Locate the cell with the specified text and output its (x, y) center coordinate. 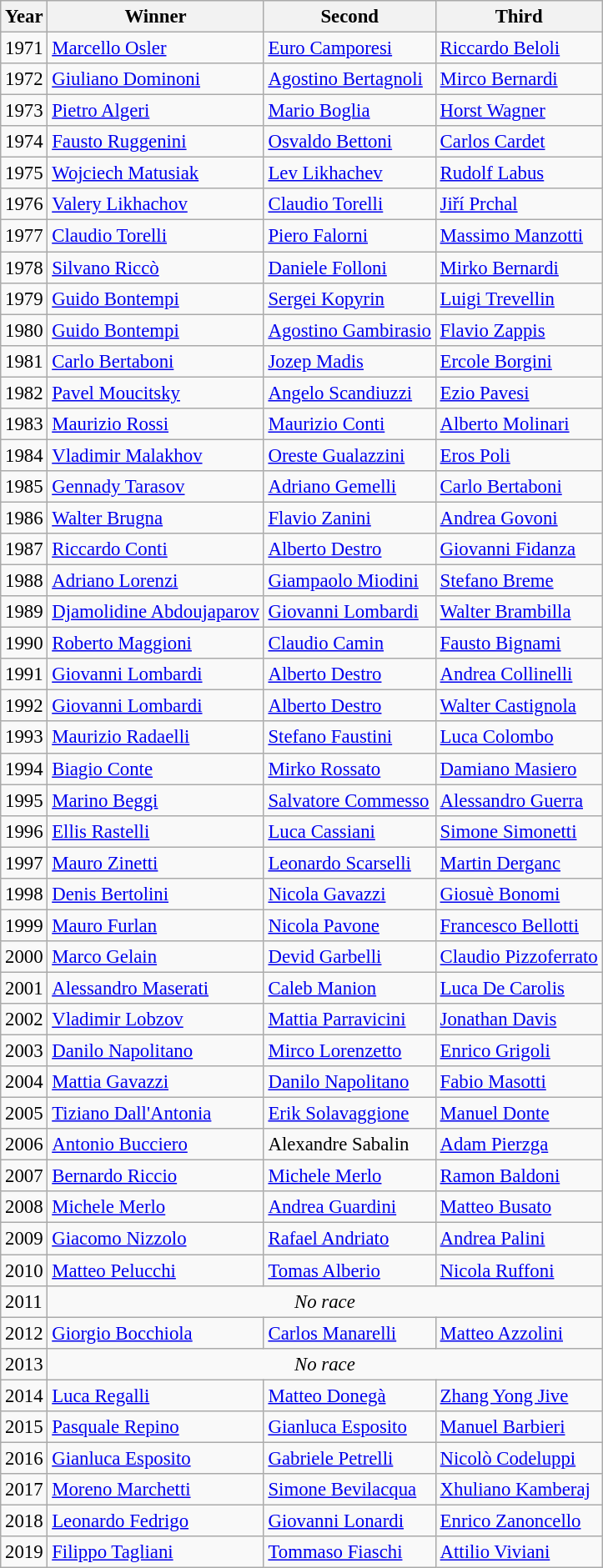
Andrea Guardini (349, 1208)
Bernardo Riccio (155, 1176)
1974 (24, 142)
Sergei Kopyrin (349, 298)
Agostino Gambirasio (349, 330)
Ercole Borgini (519, 361)
1984 (24, 455)
1997 (24, 863)
1982 (24, 393)
Matteo Azzolini (519, 1333)
Oreste Gualazzini (349, 455)
Adriano Gemelli (349, 487)
Marino Beggi (155, 800)
Mattia Parravicini (349, 1019)
Luca Colombo (519, 738)
Gennady Tarasov (155, 487)
Claudio Pizzoferrato (519, 957)
Enrico Grigoli (519, 1051)
Nicolò Codeluppi (519, 1458)
1977 (24, 236)
Pietro Algeri (155, 111)
2017 (24, 1490)
2011 (24, 1301)
Riccardo Beloli (519, 48)
Carlos Cardet (519, 142)
Matteo Busato (519, 1208)
Nicola Gavazzi (349, 894)
2002 (24, 1019)
Mauro Furlan (155, 925)
Matteo Pelucchi (155, 1270)
Enrico Zanoncello (519, 1520)
Rafael Andriato (349, 1239)
Silvano Riccò (155, 268)
Euro Camporesi (349, 48)
Alessandro Guerra (519, 800)
Year (24, 17)
Moreno Marchetti (155, 1490)
1995 (24, 800)
Vladimir Malakhov (155, 455)
1975 (24, 173)
Vladimir Lobzov (155, 1019)
1976 (24, 204)
Alexandre Sabalin (349, 1145)
Second (349, 17)
Xhuliano Kamberaj (519, 1490)
Roberto Maggioni (155, 644)
Third (519, 17)
Daniele Folloni (349, 268)
Massimo Manzotti (519, 236)
Tiziano Dall'Antonia (155, 1114)
1990 (24, 644)
Matteo Donegà (349, 1395)
Piero Falorni (349, 236)
2003 (24, 1051)
Walter Castignola (519, 706)
Gabriele Petrelli (349, 1458)
Ezio Pavesi (519, 393)
2007 (24, 1176)
Pavel Moucitsky (155, 393)
Luca Cassiani (349, 831)
Giorgio Bocchiola (155, 1333)
Jonathan Davis (519, 1019)
Mirko Bernardi (519, 268)
Damiano Masiero (519, 769)
Manuel Donte (519, 1114)
Stefano Faustini (349, 738)
1991 (24, 674)
Mattia Gavazzi (155, 1082)
2016 (24, 1458)
Erik Solavaggione (349, 1114)
Lev Likhachev (349, 173)
Denis Bertolini (155, 894)
Andrea Collinelli (519, 674)
Stefano Breme (519, 581)
Tomas Alberio (349, 1270)
Andrea Govoni (519, 518)
Alessandro Maserati (155, 988)
Caleb Manion (349, 988)
Pasquale Repino (155, 1427)
Ellis Rastelli (155, 831)
Mirko Rossato (349, 769)
1980 (24, 330)
Flavio Zappis (519, 330)
Salvatore Commesso (349, 800)
Simone Bevilacqua (349, 1490)
2005 (24, 1114)
Leonardo Fedrigo (155, 1520)
Luca De Carolis (519, 988)
1971 (24, 48)
1981 (24, 361)
1993 (24, 738)
Mario Boglia (349, 111)
Tommaso Fiaschi (349, 1552)
Valery Likhachov (155, 204)
Luca Regalli (155, 1395)
2010 (24, 1270)
Jiří Prchal (519, 204)
Devid Garbelli (349, 957)
1996 (24, 831)
1972 (24, 79)
Nicola Ruffoni (519, 1270)
Alberto Molinari (519, 424)
1988 (24, 581)
1992 (24, 706)
Horst Wagner (519, 111)
Maurizio Conti (349, 424)
Giovanni Lonardi (349, 1520)
Fabio Masotti (519, 1082)
Fausto Bignami (519, 644)
Carlos Manarelli (349, 1333)
Giosuè Bonomi (519, 894)
1983 (24, 424)
Attilio Viviani (519, 1552)
2006 (24, 1145)
2009 (24, 1239)
Giuliano Dominoni (155, 79)
Marcello Osler (155, 48)
Jozep Madis (349, 361)
Antonio Bucciero (155, 1145)
Mirco Lorenzetto (349, 1051)
2012 (24, 1333)
Mauro Zinetti (155, 863)
1985 (24, 487)
Eros Poli (519, 455)
2000 (24, 957)
Fausto Ruggenini (155, 142)
Walter Brambilla (519, 612)
2008 (24, 1208)
Giacomo Nizzolo (155, 1239)
1999 (24, 925)
Adam Pierzga (519, 1145)
Maurizio Rossi (155, 424)
1986 (24, 518)
1987 (24, 549)
2013 (24, 1364)
Mirco Bernardi (519, 79)
Giampaolo Miodini (349, 581)
2018 (24, 1520)
2019 (24, 1552)
Adriano Lorenzi (155, 581)
Maurizio Radaelli (155, 738)
2004 (24, 1082)
2015 (24, 1427)
1973 (24, 111)
1998 (24, 894)
2014 (24, 1395)
Luigi Trevellin (519, 298)
Flavio Zanini (349, 518)
Simone Simonetti (519, 831)
1978 (24, 268)
Walter Brugna (155, 518)
Riccardo Conti (155, 549)
Ramon Baldoni (519, 1176)
Filippo Tagliani (155, 1552)
Zhang Yong Jive (519, 1395)
Biagio Conte (155, 769)
Giovanni Fidanza (519, 549)
Rudolf Labus (519, 173)
Claudio Camin (349, 644)
Leonardo Scarselli (349, 863)
Nicola Pavone (349, 925)
Andrea Palini (519, 1239)
Osvaldo Bettoni (349, 142)
Winner (155, 17)
Wojciech Matusiak (155, 173)
Manuel Barbieri (519, 1427)
1989 (24, 612)
Marco Gelain (155, 957)
Agostino Bertagnoli (349, 79)
Francesco Bellotti (519, 925)
1994 (24, 769)
Djamolidine Abdoujaparov (155, 612)
2001 (24, 988)
Martin Derganc (519, 863)
1979 (24, 298)
Angelo Scandiuzzi (349, 393)
